Extract the (X, Y) coordinate from the center of the cell holding the provided text.  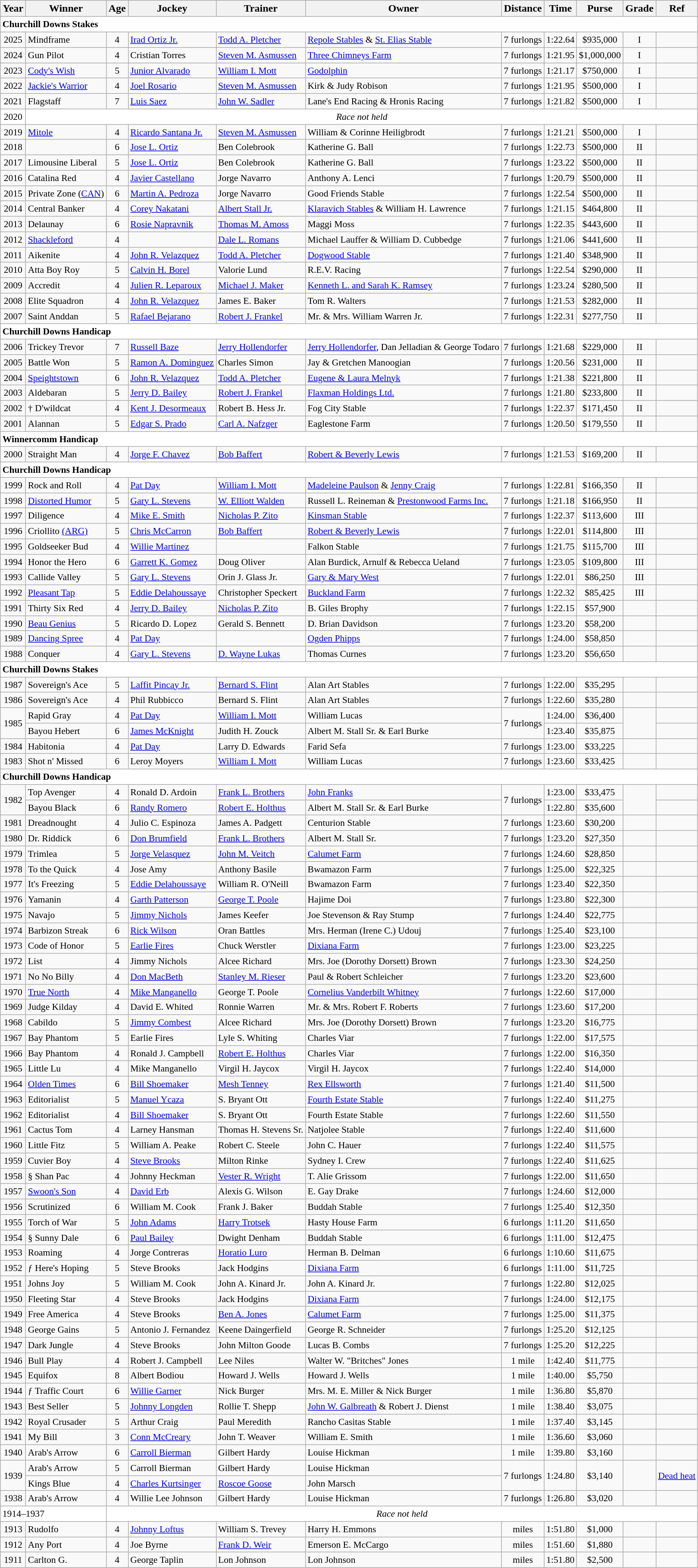
Jimmy Combest (172, 1022)
Robert J. Campbell (172, 1360)
1:11.20 (560, 1222)
Chris McCarron (172, 531)
Jackie's Warrior (66, 86)
Michael Lauffer & William D. Cubbedge (404, 240)
$282,000 (600, 301)
Pleasant Tap (66, 593)
Natjolee Stable (404, 1130)
Flagstaff (66, 101)
1:21.18 (560, 500)
Alan Burdick, Arnulf & Rebecca Ueland (404, 562)
$17,000 (600, 992)
Larney Hansman (172, 1130)
William R. O'Neill (260, 884)
$115,700 (600, 547)
Alexis G. Wilson (260, 1191)
Larry D. Edwards (260, 746)
$277,750 (600, 316)
John W. Galbreath & Robert J. Dienst (404, 1406)
Jerry Hollendorfer (260, 347)
ƒ Here's Hoping (66, 1268)
Shackleford (66, 240)
Herman B. Delman (404, 1253)
Jockey (172, 9)
Farid Sefa (404, 746)
Carlton G. (66, 1560)
$14,000 (600, 1068)
1:39.80 (560, 1452)
Rick Wilson (172, 931)
$11,775 (600, 1360)
$16,350 (600, 1053)
$11,575 (600, 1145)
$57,900 (600, 608)
1:36.80 (560, 1391)
John Milton Goode (260, 1345)
Owner (404, 9)
1:22.73 (560, 147)
Barbizon Streak (66, 931)
Russell Baze (172, 347)
Straight Man (66, 454)
Emerson E. McCargo (404, 1545)
1947 (13, 1345)
Navajo (66, 915)
2009 (13, 285)
James A. Padgett (260, 823)
Rafael Bejarano (172, 316)
$35,875 (600, 731)
1:37.40 (560, 1422)
2025 (13, 40)
1962 (13, 1115)
$33,425 (600, 762)
Trainer (260, 9)
1959 (13, 1161)
2000 (13, 454)
Mike E. Smith (172, 516)
$16,775 (600, 1022)
Thomas H. Stevens Sr. (260, 1130)
Eugene & Laura Melnyk (404, 378)
3 (117, 1437)
Eaglestone Farm (404, 424)
1:22.81 (560, 485)
$35,600 (600, 808)
Lee Niles (260, 1360)
Dancing Spree (66, 639)
Any Port (66, 1545)
1976 (13, 900)
Anthony Basile (260, 869)
$1,880 (600, 1545)
1993 (13, 577)
To the Quick (66, 869)
Jay & Gretchen Manoogian (404, 362)
Ref (677, 9)
$11,275 (600, 1099)
1:23.24 (560, 285)
2013 (13, 224)
Accredit (66, 285)
1975 (13, 915)
$28,850 (600, 854)
$33,225 (600, 746)
1979 (13, 854)
Goldseeker Bud (66, 547)
1942 (13, 1422)
Rollie T. Shepp (260, 1406)
Year (13, 9)
† D'wildcat (66, 408)
Central Banker (66, 209)
1:22.31 (560, 316)
$166,350 (600, 485)
Sydney I. Crew (404, 1161)
Bayou Black (66, 808)
Willie Lee Johnson (172, 1499)
1990 (13, 623)
Buckland Farm (404, 593)
Mesh Tenney (260, 1084)
Jose Amy (172, 869)
Rosie Napravnik (172, 224)
$443,600 (600, 224)
Rapid Gray (66, 715)
Age (117, 9)
James E. Baker (260, 301)
Don MacBeth (172, 977)
Julio C. Espinoza (172, 823)
Orin J. Glass Jr. (260, 577)
Habitonia (66, 746)
Joe Stevenson & Ray Stump (404, 915)
Bayou Hebert (66, 731)
$464,800 (600, 209)
Battle Won (66, 362)
$5,750 (600, 1376)
1:22.64 (560, 40)
Gary & Mary West (404, 577)
Madeleine Paulson & Jenny Craig (404, 485)
1998 (13, 500)
1981 (13, 823)
Purse (600, 9)
Javier Castellano (172, 178)
1:20.50 (560, 424)
$348,900 (600, 255)
Dogwood Stable (404, 255)
Laffit Pincay Jr. (172, 685)
1:36.60 (560, 1437)
Equifox (66, 1376)
1:22.35 (560, 224)
1999 (13, 485)
Time (560, 9)
2023 (13, 71)
$2,500 (600, 1560)
2005 (13, 362)
1944 (13, 1391)
1986 (13, 700)
2004 (13, 378)
Walter W. "Britches" Jones (404, 1360)
W. Elliott Walden (260, 500)
$1,000,000 (600, 55)
1965 (13, 1068)
2018 (13, 147)
2006 (13, 347)
Johnny Longden (172, 1406)
John Franks (404, 792)
Godolphin (404, 71)
Grade (639, 9)
1972 (13, 961)
Vester R. Wright (260, 1176)
2017 (13, 162)
Mr. & Mrs. William Warren Jr. (404, 316)
Martin A. Pedroza (172, 194)
James Keefer (260, 915)
1912 (13, 1545)
Julien R. Leparoux (172, 285)
2008 (13, 301)
2007 (13, 316)
Judge Kilday (66, 1007)
1943 (13, 1406)
Joe Byrne (172, 1545)
Mr. & Mrs. Robert F. Roberts (404, 1007)
$12,225 (600, 1345)
Limousine Liberal (66, 162)
Aldebaran (66, 393)
1:21.15 (560, 209)
$56,650 (600, 654)
Centurion Stable (404, 823)
$12,475 (600, 1237)
1:20.79 (560, 178)
Garth Patterson (172, 900)
1960 (13, 1145)
1952 (13, 1268)
Cuvier Boy (66, 1161)
1948 (13, 1330)
1:23.22 (560, 162)
Flaxman Holdings Ltd. (404, 393)
Rudolfo (66, 1529)
Gun Pilot (66, 55)
$5,870 (600, 1391)
$17,200 (600, 1007)
$11,625 (600, 1161)
$229,000 (600, 347)
List (66, 961)
Good Friends Stable (404, 194)
David E. Whited (172, 1007)
$58,850 (600, 639)
1941 (13, 1437)
Paul & Robert Schleicher (404, 977)
Ogden Phipps (404, 639)
Rex Ellsworth (404, 1084)
$11,725 (600, 1268)
Hajime Doi (404, 900)
Stanley M. Rieser (260, 977)
1958 (13, 1176)
Yamanin (66, 900)
1995 (13, 547)
$12,350 (600, 1207)
Jerry Hollendorfer, Dan Jelladian & George Todaro (404, 347)
2011 (13, 255)
Corey Nakatani (172, 209)
$166,950 (600, 500)
1966 (13, 1053)
Michael J. Maker (260, 285)
Randy Romero (172, 808)
Antonio J. Fernandez (172, 1330)
1:21.75 (560, 547)
1:24.80 (560, 1476)
Oran Battles (260, 931)
George R. Schneider (404, 1330)
Jorge Velasquez (172, 854)
1:22.32 (560, 593)
$12,125 (600, 1330)
$441,600 (600, 240)
1:40.00 (560, 1376)
$3,140 (600, 1476)
$290,000 (600, 270)
Criollito (ARG) (66, 531)
Trickey Trevor (66, 347)
Dark Jungle (66, 1345)
Cactus Tom (66, 1130)
1973 (13, 946)
1:21.80 (560, 393)
Repole Stables & St. Elias Stable (404, 40)
1914–1937 (53, 1514)
Chuck Werstler (260, 946)
$171,450 (600, 408)
$221,800 (600, 378)
1969 (13, 1007)
$11,500 (600, 1084)
2022 (13, 86)
No No Billy (66, 977)
1985 (13, 723)
Jorge Contreras (172, 1253)
Conquer (66, 654)
1:21.38 (560, 378)
1949 (13, 1314)
Frank J. Baker (260, 1207)
George Gains (66, 1330)
Johnny Loftus (172, 1529)
Albert Stall Jr. (260, 209)
Catalina Red (66, 178)
$23,100 (600, 931)
Willie Martinez (172, 547)
$23,225 (600, 946)
Private Zone (CAN) (66, 194)
Charles Kurtsinger (172, 1483)
$3,060 (600, 1437)
Shot n' Missed (66, 762)
$113,600 (600, 516)
Bull Play (66, 1360)
Fleeting Star (66, 1299)
1:42.40 (560, 1360)
Irad Ortiz Jr. (172, 40)
Fog City Stable (404, 408)
$23,600 (600, 977)
Phil Rubbicco (172, 700)
1:21.06 (560, 240)
$30,200 (600, 823)
2001 (13, 424)
1950 (13, 1299)
Trimlea (66, 854)
Willie Garner (172, 1391)
1956 (13, 1207)
1989 (13, 639)
Doug Oliver (260, 562)
William A. Peake (172, 1145)
$11,600 (600, 1130)
Lucas B. Combs (404, 1345)
1961 (13, 1130)
Royal Crusader (66, 1422)
Dale L. Romans (260, 240)
John Marsch (404, 1483)
Gerald S. Bennett (260, 623)
Judith H. Zouck (260, 731)
Calvin H. Borel (172, 270)
1997 (13, 516)
1938 (13, 1499)
Edgar S. Prado (172, 424)
$1,000 (600, 1529)
Nick Burger (260, 1391)
$22,775 (600, 915)
Mrs. M. E. Miller & Nick Burger (404, 1391)
1:22.15 (560, 608)
$35,295 (600, 685)
Torch of War (66, 1222)
1946 (13, 1360)
Ramon A. Dominguez (172, 362)
2020 (13, 117)
$12,000 (600, 1191)
Conn McCreary (172, 1437)
$22,300 (600, 900)
8 (117, 1376)
$36,400 (600, 715)
Russell L. Reineman & Prestonwood Farms Inc. (404, 500)
1:21.21 (560, 132)
1954 (13, 1237)
Ronald J. Campbell (172, 1053)
1970 (13, 992)
Hasty House Farm (404, 1222)
Cristian Torres (172, 55)
My Bill (66, 1437)
1:10.60 (560, 1253)
1955 (13, 1222)
Rancho Casitas Stable (404, 1422)
Anthony A. Lenci (404, 178)
$12,175 (600, 1299)
2019 (13, 132)
1911 (13, 1560)
Garrett K. Gomez (172, 562)
2024 (13, 55)
1:23.30 (560, 961)
$3,075 (600, 1406)
2021 (13, 101)
Atta Boy Roy (66, 270)
1:21.82 (560, 101)
$169,200 (600, 454)
Best Seller (66, 1406)
Swoon's Son (66, 1191)
Top Avenger (66, 792)
Lyle S. Whiting (260, 1038)
1:38.40 (560, 1406)
1968 (13, 1022)
William E. Smith (404, 1437)
Falkon Stable (404, 547)
Diligence (66, 516)
Harry H. Emmons (404, 1529)
Leroy Moyers (172, 762)
Cabildo (66, 1022)
1957 (13, 1191)
Ronald D. Ardoin (172, 792)
$3,160 (600, 1452)
Tom R. Walters (404, 301)
Little Fitz (66, 1145)
$85,425 (600, 593)
2003 (13, 393)
2015 (13, 194)
$11,675 (600, 1253)
Charles Simon (260, 362)
1945 (13, 1376)
Manuel Ycaza (172, 1099)
Junior Alvarado (172, 71)
Kings Blue (66, 1483)
E. Gay Drake (404, 1191)
1:20.56 (560, 362)
Frank D. Weir (260, 1545)
$750,000 (600, 71)
Johns Joy (66, 1284)
Honor the Hero (66, 562)
Dead heat (677, 1476)
1974 (13, 931)
1:24.40 (560, 915)
1913 (13, 1529)
Cody's Wish (66, 71)
Kent J. Desormeaux (172, 408)
§ Shan Pac (66, 1176)
Roscoe Goose (260, 1483)
$27,350 (600, 838)
Aikenite (66, 255)
Delaunay (66, 224)
Ronnie Warren (260, 1007)
$22,350 (600, 884)
Johnny Heckman (172, 1176)
Don Brumfield (172, 838)
$24,250 (600, 961)
Roaming (66, 1253)
Paul Bailey (172, 1237)
1951 (13, 1284)
2002 (13, 408)
Valorie Lund (260, 270)
Dreadnought (66, 823)
1:23.05 (560, 562)
Albert Bodiou (172, 1376)
Alannan (66, 424)
Robert B. Hess Jr. (260, 408)
1963 (13, 1099)
2014 (13, 209)
Distance (523, 9)
Ricardo Santana Jr. (172, 132)
Joel Rosario (172, 86)
Albert M. Stall Sr. (404, 838)
B. Giles Brophy (404, 608)
1996 (13, 531)
Maggi Moss (404, 224)
Scrutinized (66, 1207)
1939 (13, 1476)
Three Chimneys Farm (404, 55)
Keene Daingerfield (260, 1330)
$35,280 (600, 700)
$179,550 (600, 424)
George Taplin (172, 1560)
John C. Hauer (404, 1145)
$231,000 (600, 362)
Ben A. Jones (260, 1314)
John M. Veitch (260, 854)
1994 (13, 562)
1967 (13, 1038)
$109,800 (600, 562)
Thirty Six Red (66, 608)
D. Brian Davidson (404, 623)
$233,800 (600, 393)
Code of Honor (66, 946)
D. Wayne Lukas (260, 654)
Elite Squadron (66, 301)
1:23.80 (560, 900)
$86,250 (600, 577)
$280,500 (600, 285)
Free America (66, 1314)
1988 (13, 654)
John W. Sadler (260, 101)
$935,000 (600, 40)
1:21.68 (560, 347)
Mrs. Herman (Irene C.) Udouj (404, 931)
Dr. Riddick (66, 838)
$3,020 (600, 1499)
1984 (13, 746)
1940 (13, 1452)
1:21.17 (560, 71)
T. Alie Grissom (404, 1176)
Beau Genius (66, 623)
$17,575 (600, 1038)
1983 (13, 762)
1964 (13, 1084)
1987 (13, 685)
Harry Trotsek (260, 1222)
1982 (13, 800)
It's Freezing (66, 884)
Distorted Humor (66, 500)
William S. Trevey (260, 1529)
John Adams (172, 1222)
$22,325 (600, 869)
William & Corinne Heiligbrodt (404, 132)
True North (66, 992)
Paul Meredith (260, 1422)
Kinsman Stable (404, 516)
1953 (13, 1253)
1992 (13, 593)
Robert C. Steele (260, 1145)
2012 (13, 240)
Milton Rinke (260, 1161)
David Erb (172, 1191)
Mindframe (66, 40)
Horatio Luro (260, 1253)
$12,025 (600, 1284)
Carl A. Nafzger (260, 424)
$114,800 (600, 531)
§ Sunny Dale (66, 1237)
ƒ Traffic Court (66, 1391)
Dwight Denham (260, 1237)
Rock and Roll (66, 485)
1:26.80 (560, 1499)
Kirk & Judy Robison (404, 86)
2016 (13, 178)
Olden Times (66, 1084)
1980 (13, 838)
Callide Valley (66, 577)
$3,145 (600, 1422)
Little Lu (66, 1068)
Klaravich Stables & William H. Lawrence (404, 209)
Cornelius Vanderbilt Whitney (404, 992)
Thomas M. Amoss (260, 224)
Kenneth L. and Sarah K. Ramsey (404, 285)
1977 (13, 884)
Thomas Curnes (404, 654)
Saint Anddan (66, 316)
R.E.V. Racing (404, 270)
Winnercomm Handicap (349, 439)
2010 (13, 270)
Jorge F. Chavez (172, 454)
Lane's End Racing & Hronis Racing (404, 101)
Christopher Speckert (260, 593)
Winner (66, 9)
James McKnight (172, 731)
Ricardo D. Lopez (172, 623)
Mitole (66, 132)
1971 (13, 977)
$33,475 (600, 792)
Arthur Craig (172, 1422)
Speightstown (66, 378)
1991 (13, 608)
$58,200 (600, 623)
John T. Weaver (260, 1437)
Luis Saez (172, 101)
1978 (13, 869)
$11,550 (600, 1115)
1:51.60 (560, 1545)
$11,375 (600, 1314)
